Return [x, y] of the center of cell containing provided text 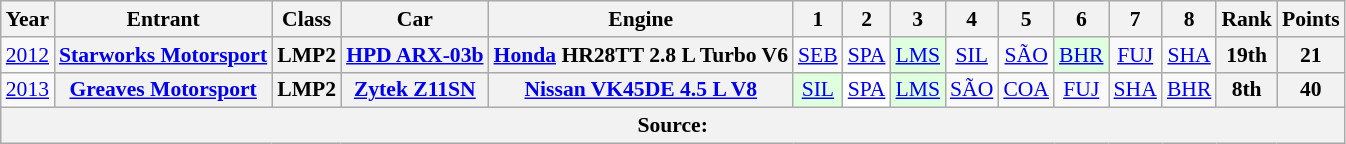
Greaves Motorsport [163, 90]
Starworks Motorsport [163, 55]
Class [306, 19]
6 [1082, 19]
4 [972, 19]
Points [1311, 19]
Engine [641, 19]
HPD ARX-03b [414, 55]
7 [1136, 19]
8 [1190, 19]
3 [918, 19]
21 [1311, 55]
Car [414, 19]
5 [1026, 19]
Year [28, 19]
2012 [28, 55]
Source: [673, 126]
Honda HR28TT 2.8 L Turbo V6 [641, 55]
40 [1311, 90]
Nissan VK45DE 4.5 L V8 [641, 90]
1 [818, 19]
COA [1026, 90]
19th [1246, 55]
Zytek Z11SN [414, 90]
2013 [28, 90]
2 [867, 19]
Entrant [163, 19]
SEB [818, 55]
8th [1246, 90]
Rank [1246, 19]
